Determine the [x, y] coordinate at the center of the cell enclosing the given text.  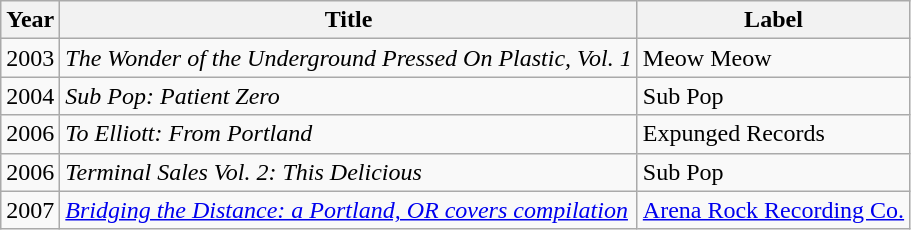
2007 [30, 210]
Sub Pop: Patient Zero [348, 96]
To Elliott: From Portland [348, 134]
2003 [30, 58]
Year [30, 20]
Arena Rock Recording Co. [773, 210]
The Wonder of the Underground Pressed On Plastic, Vol. 1 [348, 58]
Terminal Sales Vol. 2: This Delicious [348, 172]
Bridging the Distance: a Portland, OR covers compilation [348, 210]
Label [773, 20]
Expunged Records [773, 134]
Meow Meow [773, 58]
Title [348, 20]
2004 [30, 96]
